Extract the (X, Y) coordinate from the center of the cell holding the provided text.  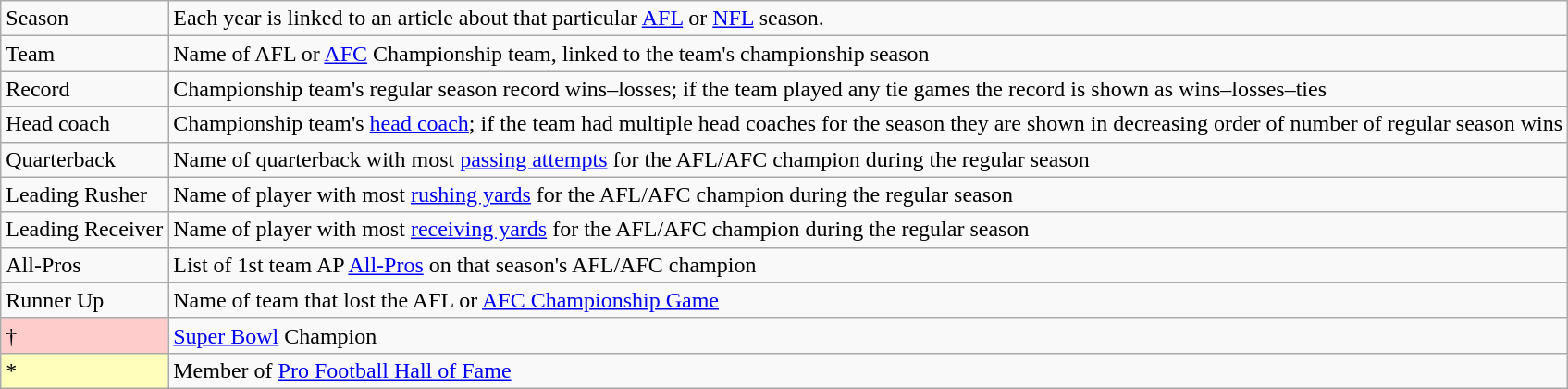
Member of Pro Football Hall of Fame (868, 370)
Leading Rusher (85, 194)
† (85, 335)
List of 1st team AP All-Pros on that season's AFL/AFC champion (868, 265)
Team (85, 54)
* (85, 370)
Each year is linked to an article about that particular AFL or NFL season. (868, 19)
Record (85, 89)
Season (85, 19)
Name of player with most receiving yards for the AFL/AFC champion during the regular season (868, 230)
Runner Up (85, 300)
Leading Receiver (85, 230)
Name of team that lost the AFL or AFC Championship Game (868, 300)
Championship team's regular season record wins–losses; if the team played any tie games the record is shown as wins–losses–ties (868, 89)
Name of AFL or AFC Championship team, linked to the team's championship season (868, 54)
Name of player with most rushing yards for the AFL/AFC champion during the regular season (868, 194)
Super Bowl Champion (868, 335)
All-Pros (85, 265)
Quarterback (85, 159)
Name of quarterback with most passing attempts for the AFL/AFC champion during the regular season (868, 159)
Head coach (85, 124)
